From the cell containing the given text, extract its center point as (X, Y) coordinate. 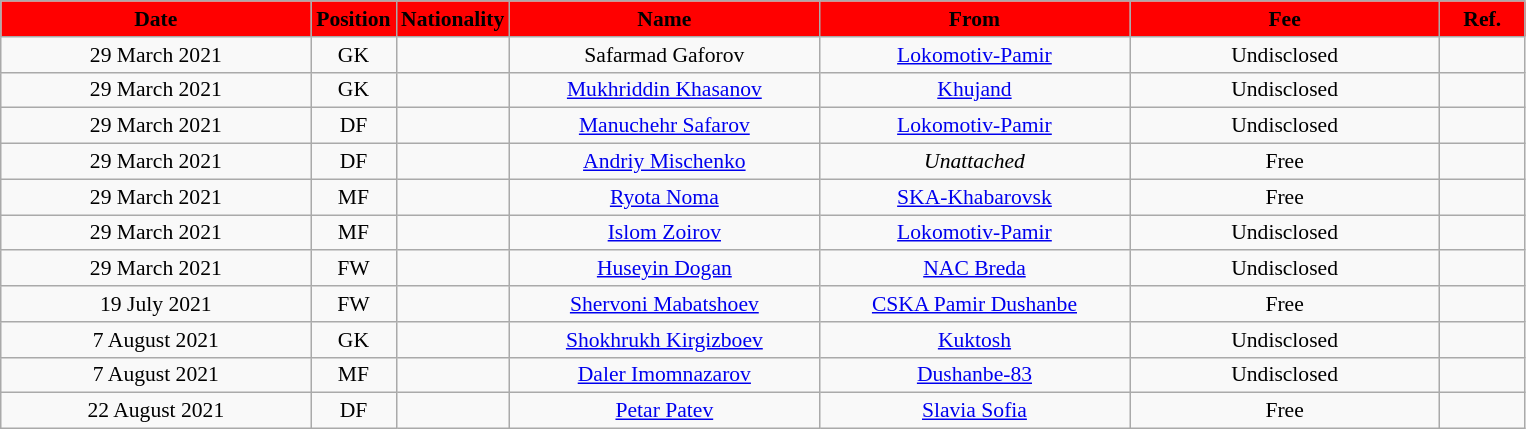
Unattached (974, 162)
NAC Breda (974, 269)
Khujand (974, 90)
Position (354, 19)
19 July 2021 (156, 304)
SKA-Khabarovsk (974, 197)
Ref. (1482, 19)
Name (664, 19)
Slavia Sofia (974, 411)
From (974, 19)
Huseyin Dogan (664, 269)
Safarmad Gaforov (664, 55)
Daler Imomnazarov (664, 375)
Ryota Noma (664, 197)
Shokhrukh Kirgizboev (664, 340)
Dushanbe-83 (974, 375)
Kuktosh (974, 340)
Mukhriddin Khasanov (664, 90)
Islom Zoirov (664, 233)
Date (156, 19)
Petar Patev (664, 411)
Andriy Mischenko (664, 162)
Fee (1285, 19)
Manuchehr Safarov (664, 126)
CSKA Pamir Dushanbe (974, 304)
Nationality (452, 19)
Shervoni Mabatshoev (664, 304)
22 August 2021 (156, 411)
